Search for the cell housing the specified text and yield its (X, Y) center coordinate. 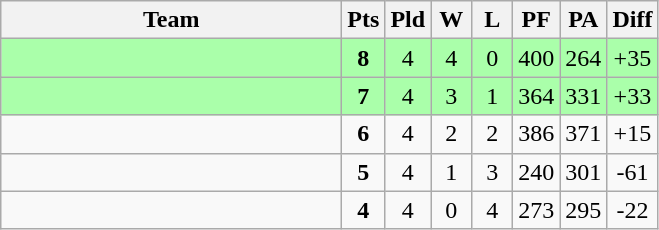
5 (364, 172)
+35 (632, 58)
Pld (408, 20)
371 (584, 134)
Pts (364, 20)
Diff (632, 20)
-61 (632, 172)
331 (584, 96)
273 (536, 210)
PF (536, 20)
L (492, 20)
PA (584, 20)
+33 (632, 96)
301 (584, 172)
386 (536, 134)
7 (364, 96)
Team (172, 20)
240 (536, 172)
364 (536, 96)
W (452, 20)
+15 (632, 134)
295 (584, 210)
264 (584, 58)
8 (364, 58)
6 (364, 134)
-22 (632, 210)
400 (536, 58)
